For the text-containing cell, return its midpoint in (x, y) coordinate format. 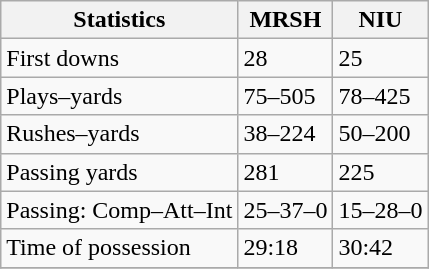
25 (380, 58)
75–505 (286, 96)
Statistics (120, 20)
225 (380, 172)
30:42 (380, 248)
50–200 (380, 134)
Rushes–yards (120, 134)
28 (286, 58)
78–425 (380, 96)
MRSH (286, 20)
Plays–yards (120, 96)
Passing yards (120, 172)
NIU (380, 20)
Time of possession (120, 248)
281 (286, 172)
38–224 (286, 134)
First downs (120, 58)
29:18 (286, 248)
Passing: Comp–Att–Int (120, 210)
25–37–0 (286, 210)
15–28–0 (380, 210)
